Locate the cell with the specified text and output its [X, Y] center coordinate. 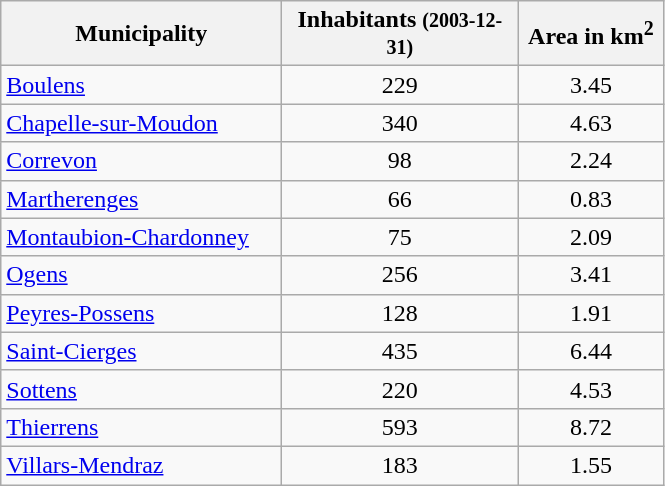
4.63 [591, 123]
Area in km2 [591, 34]
Ogens [142, 275]
Inhabitants (2003-12-31) [400, 34]
66 [400, 199]
Municipality [142, 34]
229 [400, 85]
Martherenges [142, 199]
340 [400, 123]
593 [400, 427]
Boulens [142, 85]
1.91 [591, 313]
6.44 [591, 351]
0.83 [591, 199]
128 [400, 313]
Villars-Mendraz [142, 465]
183 [400, 465]
2.24 [591, 161]
Sottens [142, 389]
4.53 [591, 389]
8.72 [591, 427]
220 [400, 389]
256 [400, 275]
Correvon [142, 161]
Montaubion-Chardonney [142, 237]
435 [400, 351]
Saint-Cierges [142, 351]
Peyres-Possens [142, 313]
2.09 [591, 237]
98 [400, 161]
75 [400, 237]
3.41 [591, 275]
1.55 [591, 465]
3.45 [591, 85]
Thierrens [142, 427]
Chapelle-sur-Moudon [142, 123]
